Scan for the cell matching the given text and deliver its [x, y] coordinate at center. 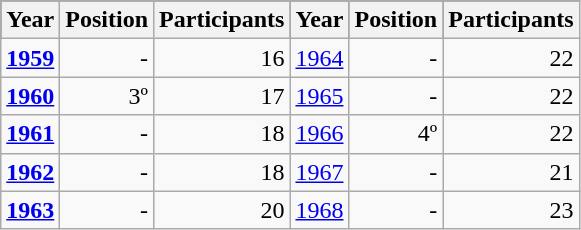
23 [511, 210]
1967 [320, 172]
1961 [30, 134]
3º [107, 96]
1968 [320, 210]
1965 [320, 96]
20 [222, 210]
4º [396, 134]
1966 [320, 134]
1964 [320, 58]
1962 [30, 172]
1960 [30, 96]
21 [511, 172]
1959 [30, 58]
16 [222, 58]
1963 [30, 210]
17 [222, 96]
